Search for the cell housing the specified text and yield its [x, y] center coordinate. 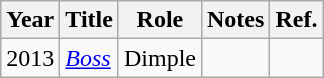
Role [160, 20]
Ref. [296, 20]
Boss [90, 58]
Dimple [160, 58]
Notes [235, 20]
Title [90, 20]
2013 [30, 58]
Year [30, 20]
